Identify which cell holds the provided text, then report its (X, Y) central coordinate. 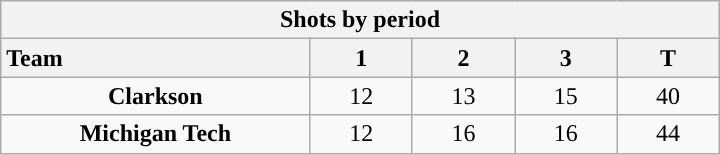
15 (566, 96)
Shots by period (360, 20)
Team (156, 58)
40 (668, 96)
3 (566, 58)
1 (361, 58)
Clarkson (156, 96)
T (668, 58)
Michigan Tech (156, 134)
2 (463, 58)
44 (668, 134)
13 (463, 96)
